Return [X, Y] of the center of cell containing provided text 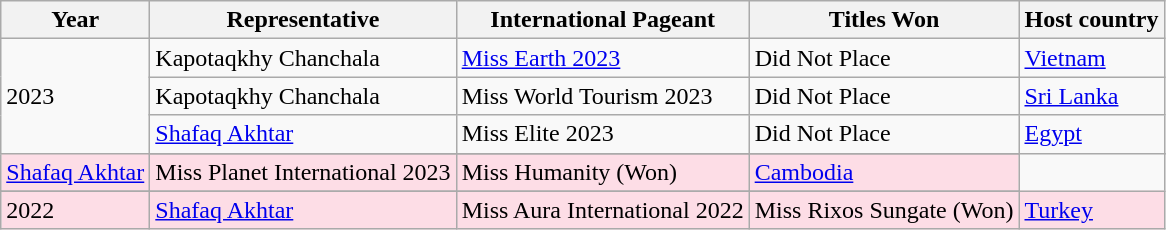
2022 [76, 210]
Miss Earth 2023 [602, 58]
Miss Aura International 2022 [602, 210]
Miss Rixos Sungate (Won) [884, 210]
Cambodia [884, 172]
Sri Lanka [1092, 96]
Representative [303, 20]
Titles Won [884, 20]
Miss Elite 2023 [602, 134]
International Pageant [602, 20]
Egypt [1092, 134]
Miss Humanity (Won) [602, 172]
Miss World Tourism 2023 [602, 96]
Miss Planet International 2023 [303, 172]
2023 [76, 96]
Year [76, 20]
Host country [1092, 20]
Vietnam [1092, 58]
Turkey [1092, 210]
